Output the (X, Y) coordinate of the center of the cell containing the given text.  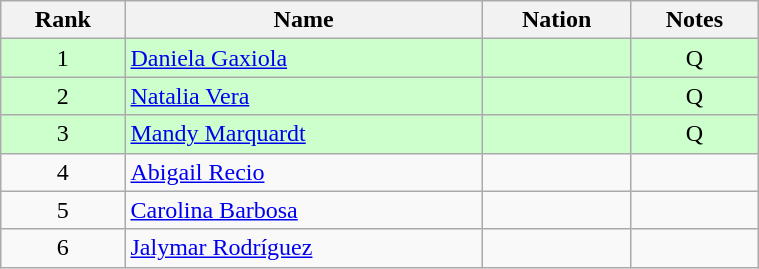
6 (63, 248)
Notes (694, 20)
2 (63, 96)
Rank (63, 20)
Daniela Gaxiola (304, 58)
Name (304, 20)
Natalia Vera (304, 96)
Carolina Barbosa (304, 210)
4 (63, 172)
Abigail Recio (304, 172)
Nation (556, 20)
1 (63, 58)
3 (63, 134)
Mandy Marquardt (304, 134)
Jalymar Rodríguez (304, 248)
5 (63, 210)
